Output the (x, y) coordinate of the center of the cell containing the given text.  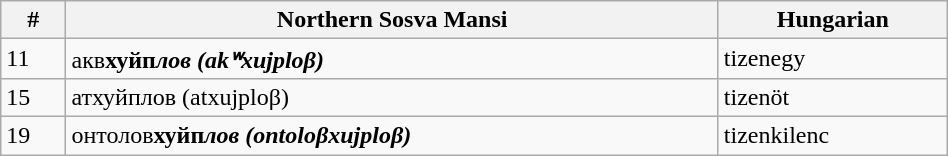
19 (34, 135)
# (34, 20)
Northern Sosva Mansi (392, 20)
tizenegy (832, 59)
tizenöt (832, 97)
Hungarian (832, 20)
онтоловхуйплов (ontoloβxujploβ) (392, 135)
15 (34, 97)
атхуйплов (atxujploβ) (392, 97)
tizenkilenc (832, 135)
11 (34, 59)
аквхуйплов (akʷxujploβ) (392, 59)
